Find where the given text appears and provide that cell's center as [x, y] coordinate. 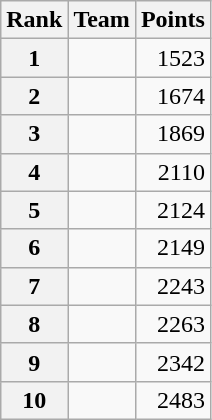
2342 [172, 362]
Points [172, 20]
4 [34, 172]
7 [34, 286]
2124 [172, 210]
10 [34, 400]
2 [34, 96]
6 [34, 248]
Team [102, 20]
1523 [172, 58]
9 [34, 362]
2263 [172, 324]
2110 [172, 172]
5 [34, 210]
2149 [172, 248]
1 [34, 58]
Rank [34, 20]
3 [34, 134]
1674 [172, 96]
2483 [172, 400]
8 [34, 324]
2243 [172, 286]
1869 [172, 134]
